Detect which cell encompasses the target text, then output its [x, y] center coordinate. 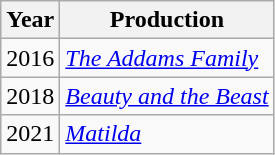
Year [30, 20]
The Addams Family [167, 58]
2018 [30, 96]
Beauty and the Beast [167, 96]
Matilda [167, 134]
2016 [30, 58]
Production [167, 20]
2021 [30, 134]
